Pinpoint the cell where the given text exists, returning its [X, Y] midpoint coordinate. 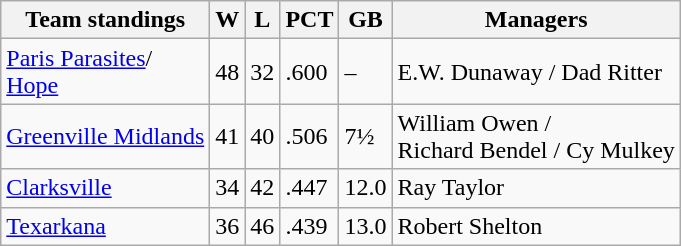
46 [262, 226]
Managers [536, 20]
7½ [366, 136]
L [262, 20]
W [228, 20]
– [366, 72]
.600 [310, 72]
32 [262, 72]
E.W. Dunaway / Dad Ritter [536, 72]
.447 [310, 188]
36 [228, 226]
.506 [310, 136]
42 [262, 188]
40 [262, 136]
PCT [310, 20]
41 [228, 136]
Team standings [106, 20]
48 [228, 72]
Clarksville [106, 188]
.439 [310, 226]
Greenville Midlands [106, 136]
Paris Parasites/Hope [106, 72]
Robert Shelton [536, 226]
34 [228, 188]
GB [366, 20]
Texarkana [106, 226]
William Owen / Richard Bendel / Cy Mulkey [536, 136]
Ray Taylor [536, 188]
13.0 [366, 226]
12.0 [366, 188]
